Identify which cell holds the provided text, then report its (x, y) central coordinate. 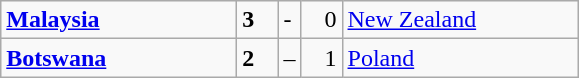
3 (258, 20)
New Zealand (460, 20)
Botswana (119, 58)
1 (322, 58)
– (290, 58)
- (290, 20)
Malaysia (119, 20)
2 (258, 58)
0 (322, 20)
Poland (460, 58)
